Scan for the cell matching the given text and deliver its [x, y] coordinate at center. 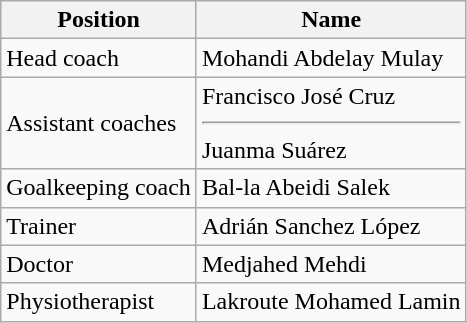
Bal-la Abeidi Salek [331, 188]
Adrián Sanchez López [331, 226]
Medjahed Mehdi [331, 264]
Doctor [99, 264]
Name [331, 20]
Lakroute Mohamed Lamin [331, 302]
Francisco José Cruz Juanma Suárez [331, 123]
Assistant coaches [99, 123]
Trainer [99, 226]
Position [99, 20]
Goalkeeping coach [99, 188]
Head coach [99, 58]
Physiotherapist [99, 302]
Mohandi Abdelay Mulay [331, 58]
